Find where the given text appears and provide that cell's center as (x, y) coordinate. 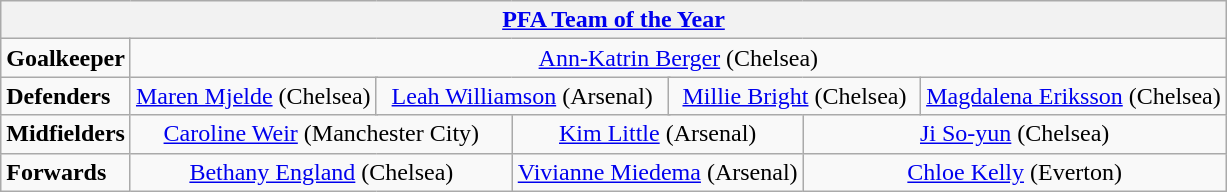
Vivianne Miedema (Arsenal) (658, 172)
Defenders (66, 96)
Millie Bright (Chelsea) (794, 96)
Ji So-yun (Chelsea) (1014, 134)
Magdalena Eriksson (Chelsea) (1074, 96)
Kim Little (Arsenal) (658, 134)
Maren Mjelde (Chelsea) (253, 96)
Leah Williamson (Arsenal) (522, 96)
Midfielders (66, 134)
Goalkeeper (66, 58)
Chloe Kelly (Everton) (1014, 172)
PFA Team of the Year (614, 20)
Caroline Weir (Manchester City) (321, 134)
Ann-Katrin Berger (Chelsea) (678, 58)
Bethany England (Chelsea) (321, 172)
Forwards (66, 172)
